Identify which cell holds the provided text, then report its [x, y] central coordinate. 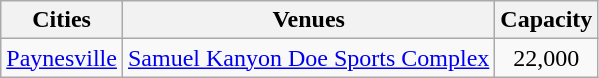
Samuel Kanyon Doe Sports Complex [308, 58]
Paynesville [62, 58]
Cities [62, 20]
Venues [308, 20]
Capacity [546, 20]
22,000 [546, 58]
